For the text-containing cell, return its midpoint in (X, Y) coordinate format. 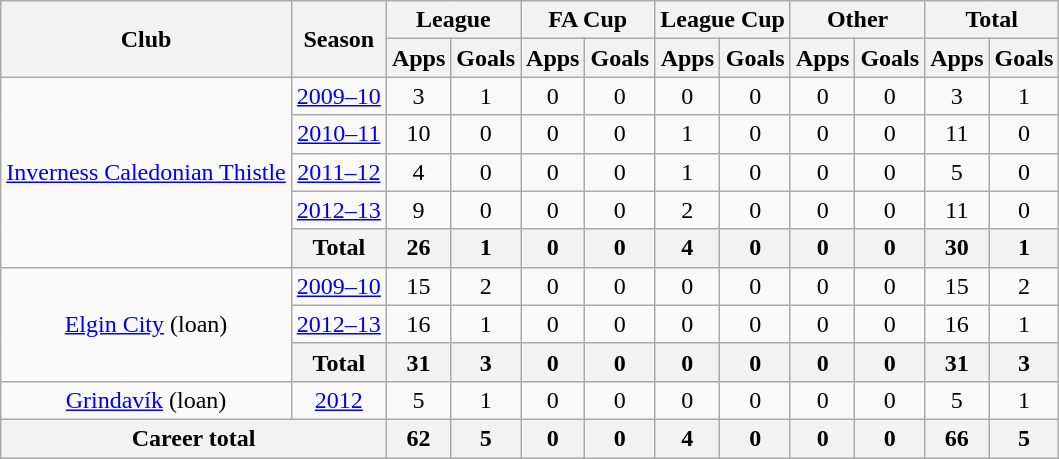
Other (857, 20)
League (453, 20)
2011–12 (338, 172)
Elgin City (loan) (146, 324)
30 (957, 248)
66 (957, 438)
10 (418, 134)
26 (418, 248)
Career total (194, 438)
Inverness Caledonian Thistle (146, 172)
2010–11 (338, 134)
League Cup (723, 20)
Grindavík (loan) (146, 400)
62 (418, 438)
2012 (338, 400)
9 (418, 210)
Season (338, 39)
FA Cup (588, 20)
Club (146, 39)
